Extract the [x, y] coordinate from the center of the cell holding the provided text.  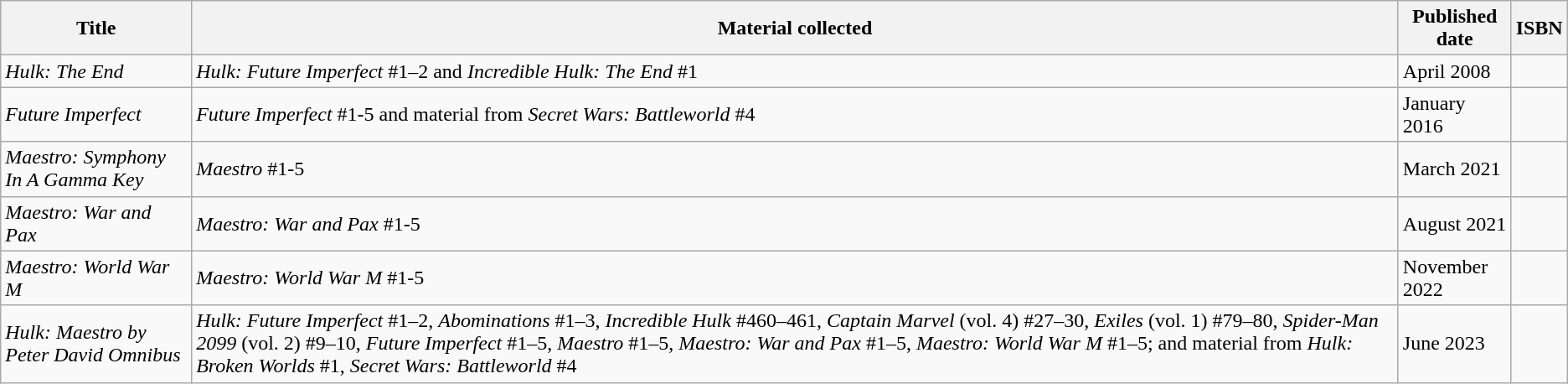
Maestro: Symphony In A Gamma Key [96, 169]
Title [96, 29]
Hulk: Future Imperfect #1–2 and Incredible Hulk: The End #1 [796, 71]
Maestro: War and Pax [96, 223]
Published date [1454, 29]
Future Imperfect #1-5 and material from Secret Wars: Battleworld #4 [796, 114]
March 2021 [1454, 169]
Material collected [796, 29]
ISBN [1540, 29]
January 2016 [1454, 114]
April 2008 [1454, 71]
Maestro: War and Pax #1-5 [796, 223]
August 2021 [1454, 223]
Future Imperfect [96, 114]
Hulk: Maestro by Peter David Omnibus [96, 344]
Maestro: World War M #1-5 [796, 278]
June 2023 [1454, 344]
Maestro #1-5 [796, 169]
Maestro: World War M [96, 278]
November 2022 [1454, 278]
Hulk: The End [96, 71]
